Detect which cell encompasses the target text, then output its (X, Y) center coordinate. 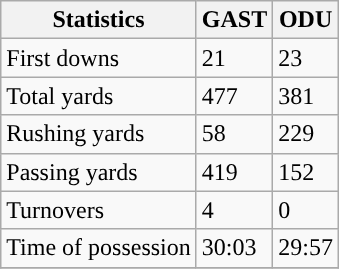
0 (306, 210)
Total yards (99, 96)
Turnovers (99, 210)
419 (234, 172)
4 (234, 210)
Statistics (99, 20)
58 (234, 134)
29:57 (306, 248)
Time of possession (99, 248)
Rushing yards (99, 134)
229 (306, 134)
21 (234, 58)
Passing yards (99, 172)
381 (306, 96)
GAST (234, 20)
152 (306, 172)
30:03 (234, 248)
477 (234, 96)
First downs (99, 58)
23 (306, 58)
ODU (306, 20)
